Output the [x, y] coordinate of the center of the cell containing the given text.  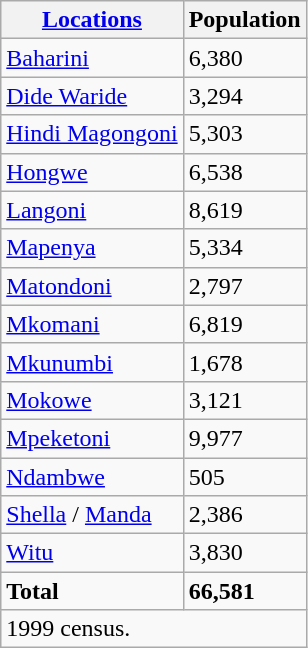
Ndambwe [92, 477]
3,294 [244, 96]
2,386 [244, 515]
6,819 [244, 324]
Mkomani [92, 324]
3,830 [244, 553]
6,538 [244, 172]
3,121 [244, 400]
Dide Waride [92, 96]
Shella / Manda [92, 515]
2,797 [244, 286]
Mkunumbi [92, 362]
505 [244, 477]
Population [244, 20]
Hongwe [92, 172]
Matondoni [92, 286]
6,380 [244, 58]
1999 census. [154, 629]
Mapenya [92, 248]
8,619 [244, 210]
Locations [92, 20]
Langoni [92, 210]
Baharini [92, 58]
Total [92, 591]
9,977 [244, 438]
Mpeketoni [92, 438]
Hindi Magongoni [92, 134]
5,303 [244, 134]
66,581 [244, 591]
5,334 [244, 248]
1,678 [244, 362]
Mokowe [92, 400]
Witu [92, 553]
